Capture the cell that displays the provided text and extract its [X, Y] central coordinate. 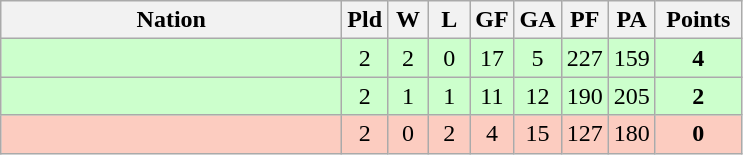
15 [538, 134]
L [450, 20]
Points [698, 20]
180 [632, 134]
159 [632, 58]
Nation [172, 20]
PF [584, 20]
W [408, 20]
5 [538, 58]
Pld [365, 20]
GA [538, 20]
227 [584, 58]
GF [492, 20]
11 [492, 96]
205 [632, 96]
190 [584, 96]
127 [584, 134]
17 [492, 58]
PA [632, 20]
12 [538, 96]
